Detect which cell encompasses the target text, then output its [X, Y] center coordinate. 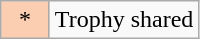
* [26, 20]
Trophy shared [124, 20]
